Return (X, Y) of the center of cell containing provided text 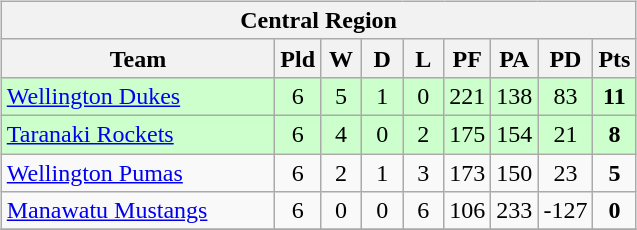
Taranaki Rockets (138, 134)
Manawatu Mustangs (138, 211)
Wellington Pumas (138, 173)
PD (566, 58)
L (424, 58)
8 (614, 134)
11 (614, 96)
221 (468, 96)
138 (514, 96)
PF (468, 58)
106 (468, 211)
154 (514, 134)
Team (138, 58)
Pts (614, 58)
83 (566, 96)
Pld (298, 58)
Wellington Dukes (138, 96)
PA (514, 58)
-127 (566, 211)
175 (468, 134)
150 (514, 173)
23 (566, 173)
Central Region (318, 20)
233 (514, 211)
173 (468, 173)
4 (342, 134)
21 (566, 134)
W (342, 58)
D (382, 58)
3 (424, 173)
